From the cell containing the given text, extract its center point as (x, y) coordinate. 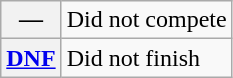
Did not finish (146, 58)
Did not compete (146, 20)
— (31, 20)
DNF (31, 58)
